Scan for the cell matching the given text and deliver its [X, Y] coordinate at center. 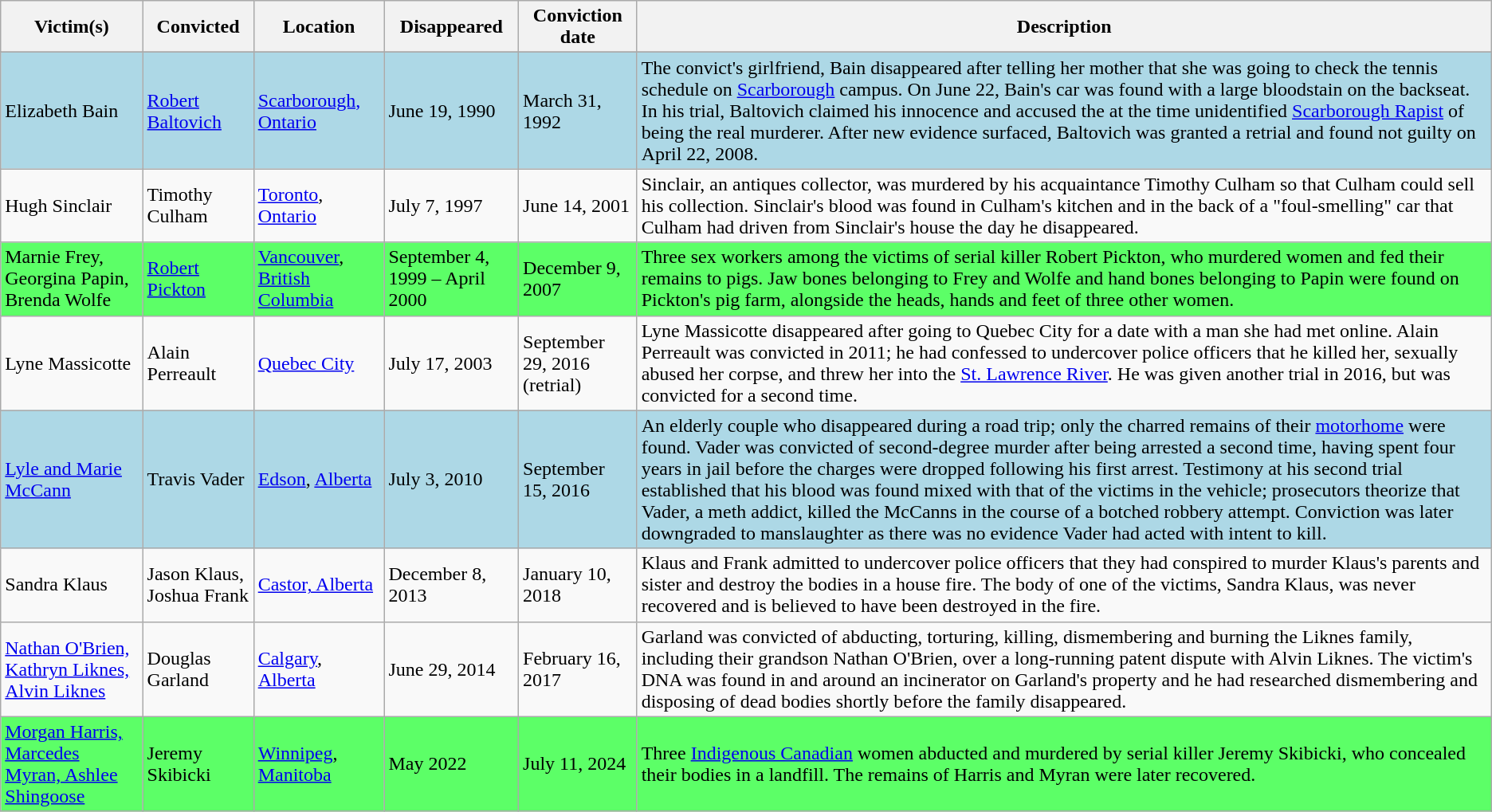
Lyle and Marie McCann [72, 480]
Location [319, 27]
June 19, 1990 [451, 111]
July 11, 2024 [579, 763]
March 31, 1992 [579, 111]
May 2022 [451, 763]
Robert Pickton [198, 279]
Conviction date [579, 27]
Disappeared [451, 27]
June 14, 2001 [579, 206]
Convicted [198, 27]
Jason Klaus, Joshua Frank [198, 585]
September 15, 2016 [579, 480]
July 17, 2003 [451, 363]
Hugh Sinclair [72, 206]
September 29, 2016 (retrial) [579, 363]
Toronto, Ontario [319, 206]
July 3, 2010 [451, 480]
Alain Perreault [198, 363]
Jeremy Skibicki [198, 763]
Vancouver, British Columbia [319, 279]
Timothy Culham [198, 206]
Winnipeg, Manitoba [319, 763]
December 8, 2013 [451, 585]
Calgary, Alberta [319, 669]
Scarborough, Ontario [319, 111]
Marnie Frey, Georgina Papin, Brenda Wolfe [72, 279]
Elizabeth Bain [72, 111]
June 29, 2014 [451, 669]
January 10, 2018 [579, 585]
July 7, 1997 [451, 206]
Douglas Garland [198, 669]
Lyne Massicotte [72, 363]
Castor, Alberta [319, 585]
Victim(s) [72, 27]
Sandra Klaus [72, 585]
Description [1064, 27]
September 4, 1999 – April 2000 [451, 279]
Morgan Harris, Marcedes Myran, Ashlee Shingoose [72, 763]
Quebec City [319, 363]
February 16, 2017 [579, 669]
December 9, 2007 [579, 279]
Edson, Alberta [319, 480]
Robert Baltovich [198, 111]
Travis Vader [198, 480]
Nathan O'Brien, Kathryn Liknes, Alvin Liknes [72, 669]
